Scan for the cell matching the given text and deliver its (x, y) coordinate at center. 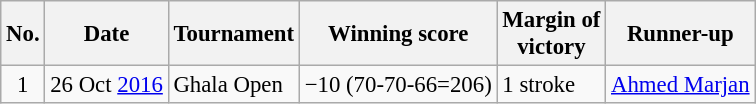
No. (23, 34)
Tournament (234, 34)
−10 (70-70-66=206) (398, 85)
Winning score (398, 34)
Ahmed Marjan (680, 85)
Date (106, 34)
26 Oct 2016 (106, 85)
Ghala Open (234, 85)
1 stroke (552, 85)
Margin ofvictory (552, 34)
Runner-up (680, 34)
1 (23, 85)
